Detect which cell encompasses the target text, then output its (x, y) center coordinate. 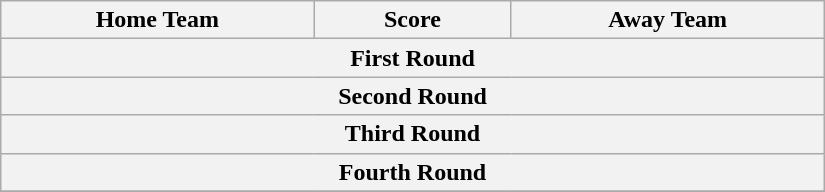
Score (412, 20)
Third Round (413, 134)
First Round (413, 58)
Home Team (158, 20)
Away Team (668, 20)
Second Round (413, 96)
Fourth Round (413, 172)
